Detect which cell encompasses the target text, then output its [x, y] center coordinate. 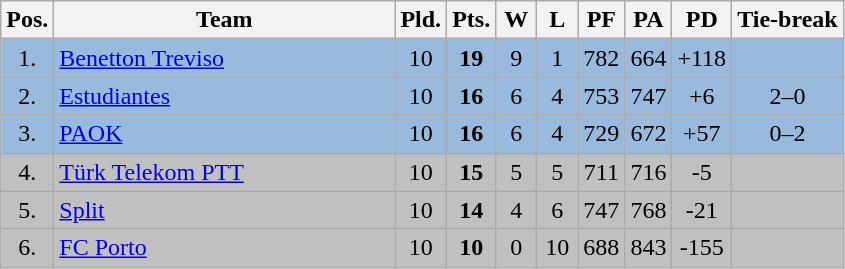
PD [702, 20]
2. [28, 96]
Tie-break [788, 20]
14 [472, 210]
Estudiantes [224, 96]
Türk Telekom PTT [224, 172]
Pts. [472, 20]
Pld. [421, 20]
729 [602, 134]
Pos. [28, 20]
843 [648, 248]
4. [28, 172]
PF [602, 20]
1. [28, 58]
PA [648, 20]
+118 [702, 58]
15 [472, 172]
6. [28, 248]
0 [516, 248]
-21 [702, 210]
-5 [702, 172]
664 [648, 58]
Split [224, 210]
19 [472, 58]
716 [648, 172]
Team [224, 20]
5. [28, 210]
-155 [702, 248]
688 [602, 248]
L [558, 20]
782 [602, 58]
3. [28, 134]
FC Porto [224, 248]
1 [558, 58]
711 [602, 172]
2–0 [788, 96]
672 [648, 134]
PAOK [224, 134]
9 [516, 58]
768 [648, 210]
Benetton Treviso [224, 58]
+57 [702, 134]
+6 [702, 96]
753 [602, 96]
0–2 [788, 134]
W [516, 20]
